Detect which cell encompasses the target text, then output its [x, y] center coordinate. 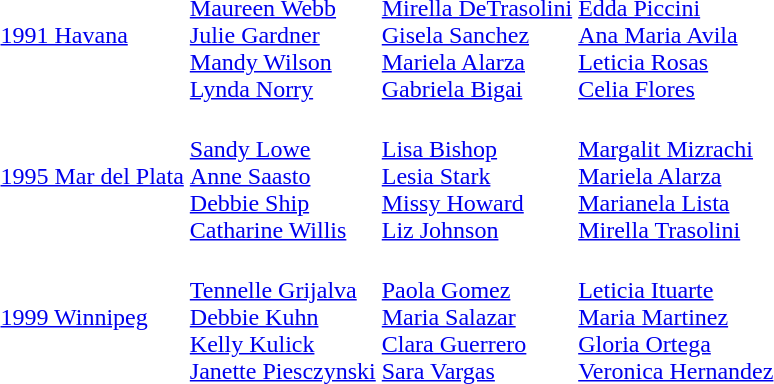
Lisa BishopLesia StarkMissy HowardLiz Johnson [476, 176]
Sandy LoweAnne SaastoDebbie ShipCatharine Willis [282, 176]
